Search for the cell housing the specified text and yield its [x, y] center coordinate. 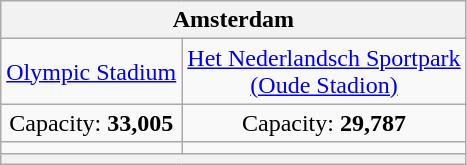
Olympic Stadium [92, 72]
Capacity: 33,005 [92, 123]
Capacity: 29,787 [324, 123]
Het Nederlandsch Sportpark(Oude Stadion) [324, 72]
Amsterdam [234, 20]
